From the cell containing the given text, extract its center point as [X, Y] coordinate. 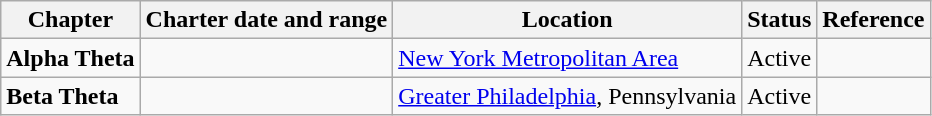
Charter date and range [266, 20]
New York Metropolitan Area [568, 58]
Alpha Theta [70, 58]
Status [780, 20]
Chapter [70, 20]
Location [568, 20]
Greater Philadelphia, Pennsylvania [568, 96]
Beta Theta [70, 96]
Reference [874, 20]
